Return [x, y] of the center of cell containing provided text 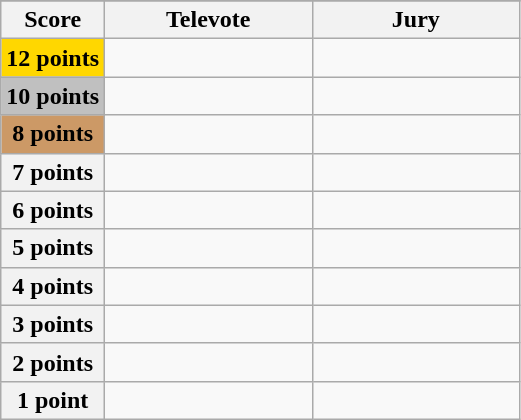
Jury [416, 20]
4 points [53, 286]
5 points [53, 248]
Televote [209, 20]
6 points [53, 210]
10 points [53, 96]
7 points [53, 172]
12 points [53, 58]
8 points [53, 134]
Score [53, 20]
3 points [53, 324]
2 points [53, 362]
1 point [53, 400]
